Output the (X, Y) coordinate of the center of the cell containing the given text.  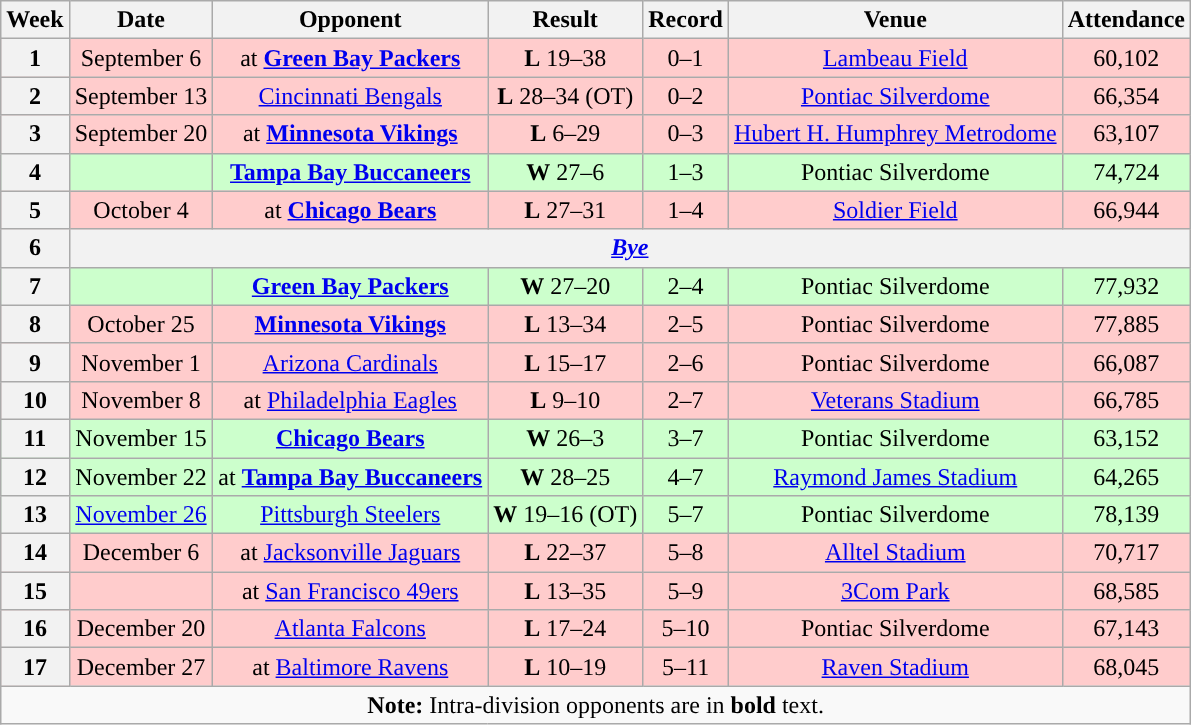
December 27 (141, 667)
W 27–20 (566, 286)
2–7 (686, 400)
Attendance (1126, 20)
at San Francisco 49ers (350, 591)
70,717 (1126, 553)
November 8 (141, 400)
December 6 (141, 553)
L 19–38 (566, 58)
3–7 (686, 438)
6 (35, 248)
68,045 (1126, 667)
0–2 (686, 96)
5 (35, 210)
2–4 (686, 286)
W 19–16 (OT) (566, 515)
5–10 (686, 629)
3Com Park (895, 591)
Hubert H. Humphrey Metrodome (895, 134)
Soldier Field (895, 210)
Green Bay Packers (350, 286)
8 (35, 324)
L 13–34 (566, 324)
W 28–25 (566, 477)
16 (35, 629)
4 (35, 172)
0–1 (686, 58)
5–7 (686, 515)
1–4 (686, 210)
Veterans Stadium (895, 400)
December 20 (141, 629)
Chicago Bears (350, 438)
at Jacksonville Jaguars (350, 553)
W 27–6 (566, 172)
64,265 (1126, 477)
9 (35, 362)
77,885 (1126, 324)
0–3 (686, 134)
66,087 (1126, 362)
Opponent (350, 20)
at Chicago Bears (350, 210)
at Baltimore Ravens (350, 667)
5–8 (686, 553)
L 17–24 (566, 629)
66,354 (1126, 96)
63,152 (1126, 438)
66,944 (1126, 210)
7 (35, 286)
Venue (895, 20)
11 (35, 438)
L 9–10 (566, 400)
Cincinnati Bengals (350, 96)
1–3 (686, 172)
Date (141, 20)
Note: Intra-division opponents are in bold text. (596, 705)
17 (35, 667)
3 (35, 134)
October 4 (141, 210)
2 (35, 96)
L 13–35 (566, 591)
Alltel Stadium (895, 553)
September 6 (141, 58)
Raven Stadium (895, 667)
2–5 (686, 324)
60,102 (1126, 58)
Raymond James Stadium (895, 477)
15 (35, 591)
4–7 (686, 477)
November 26 (141, 515)
Pittsburgh Steelers (350, 515)
Lambeau Field (895, 58)
L 10–19 (566, 667)
68,585 (1126, 591)
Tampa Bay Buccaneers (350, 172)
W 26–3 (566, 438)
L 6–29 (566, 134)
at Green Bay Packers (350, 58)
78,139 (1126, 515)
10 (35, 400)
October 25 (141, 324)
5–11 (686, 667)
63,107 (1126, 134)
Arizona Cardinals (350, 362)
at Tampa Bay Buccaneers (350, 477)
September 20 (141, 134)
L 28–34 (OT) (566, 96)
November 1 (141, 362)
November 22 (141, 477)
5–9 (686, 591)
L 27–31 (566, 210)
67,143 (1126, 629)
2–6 (686, 362)
September 13 (141, 96)
77,932 (1126, 286)
Result (566, 20)
14 (35, 553)
L 22–37 (566, 553)
Record (686, 20)
November 15 (141, 438)
Minnesota Vikings (350, 324)
1 (35, 58)
13 (35, 515)
12 (35, 477)
L 15–17 (566, 362)
at Philadelphia Eagles (350, 400)
74,724 (1126, 172)
Week (35, 20)
66,785 (1126, 400)
at Minnesota Vikings (350, 134)
Atlanta Falcons (350, 629)
Bye (630, 248)
